Extract the (x, y) coordinate from the center of the cell holding the provided text.  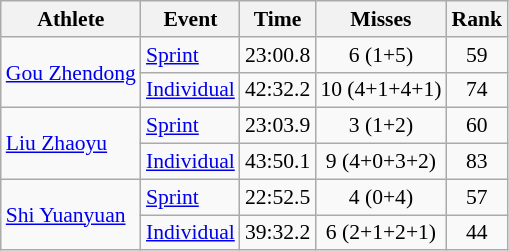
Time (278, 19)
23:00.8 (278, 55)
10 (4+1+4+1) (380, 90)
9 (4+0+3+2) (380, 162)
Gou Zhendong (71, 72)
22:52.5 (278, 197)
Rank (478, 19)
43:50.1 (278, 162)
42:32.2 (278, 90)
39:32.2 (278, 233)
Liu Zhaoyu (71, 144)
3 (1+2) (380, 126)
59 (478, 55)
74 (478, 90)
6 (1+5) (380, 55)
57 (478, 197)
44 (478, 233)
83 (478, 162)
Misses (380, 19)
Athlete (71, 19)
Event (190, 19)
4 (0+4) (380, 197)
23:03.9 (278, 126)
6 (2+1+2+1) (380, 233)
Shi Yuanyuan (71, 214)
60 (478, 126)
